Detect which cell encompasses the target text, then output its [X, Y] center coordinate. 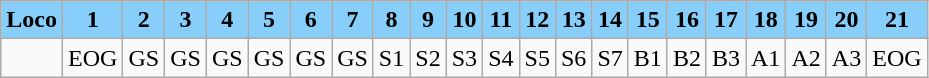
21 [897, 20]
15 [648, 20]
4 [227, 20]
18 [766, 20]
S7 [610, 58]
B1 [648, 58]
A2 [806, 58]
S6 [573, 58]
S1 [391, 58]
Loco [32, 20]
16 [686, 20]
S4 [501, 58]
17 [726, 20]
S3 [464, 58]
B3 [726, 58]
14 [610, 20]
9 [428, 20]
S2 [428, 58]
2 [144, 20]
S5 [537, 58]
B2 [686, 58]
12 [537, 20]
13 [573, 20]
A3 [846, 58]
1 [92, 20]
10 [464, 20]
8 [391, 20]
A1 [766, 58]
19 [806, 20]
3 [186, 20]
6 [311, 20]
20 [846, 20]
7 [353, 20]
5 [269, 20]
11 [501, 20]
